Locate the cell with the specified text and output its (X, Y) center coordinate. 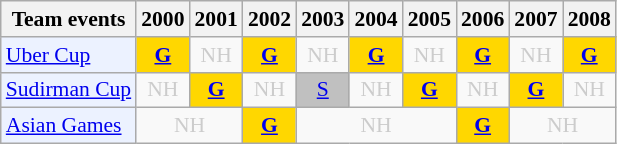
2001 (216, 19)
2003 (322, 19)
2000 (162, 19)
Team events (68, 19)
2002 (270, 19)
Sudirman Cup (68, 90)
2005 (430, 19)
S (322, 90)
2004 (376, 19)
Uber Cup (68, 55)
2006 (482, 19)
2007 (536, 19)
Asian Games (68, 126)
2008 (590, 19)
